Return the [x, y] coordinate for the center point of the cell that contains the specified text.  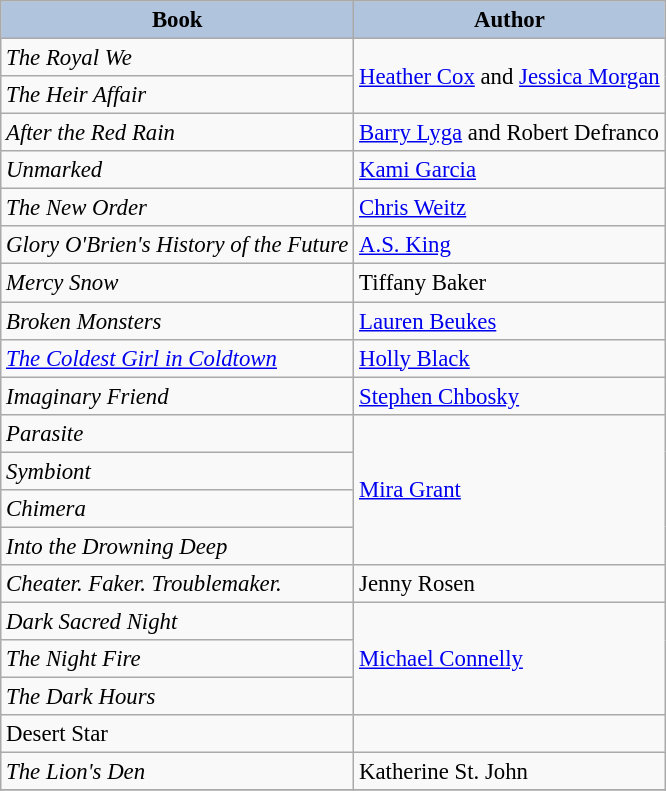
Book [178, 20]
Stephen Chbosky [510, 396]
Chimera [178, 509]
The Coldest Girl in Coldtown [178, 358]
The New Order [178, 208]
After the Red Rain [178, 133]
The Dark Hours [178, 697]
Katherine St. John [510, 772]
The Night Fire [178, 659]
Holly Black [510, 358]
Cheater. Faker. Troublemaker. [178, 584]
Kami Garcia [510, 170]
Glory O'Brien's History of the Future [178, 245]
Lauren Beukes [510, 321]
Symbiont [178, 471]
The Royal We [178, 58]
The Lion's Den [178, 772]
Chris Weitz [510, 208]
Michael Connelly [510, 658]
The Heir Affair [178, 95]
Jenny Rosen [510, 584]
Dark Sacred Night [178, 621]
Unmarked [178, 170]
Into the Drowning Deep [178, 546]
Heather Cox and Jessica Morgan [510, 76]
Tiffany Baker [510, 283]
Parasite [178, 433]
Imaginary Friend [178, 396]
Broken Monsters [178, 321]
Author [510, 20]
A.S. King [510, 245]
Barry Lyga and Robert Defranco [510, 133]
Desert Star [178, 734]
Mira Grant [510, 489]
Mercy Snow [178, 283]
